Capture the cell that displays the provided text and extract its (X, Y) central coordinate. 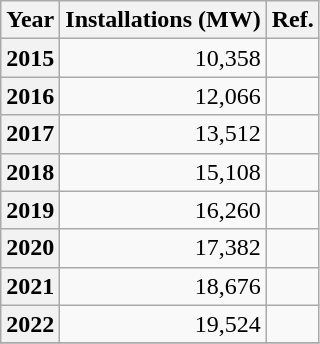
19,524 (163, 324)
Ref. (292, 20)
13,512 (163, 134)
2016 (30, 96)
12,066 (163, 96)
17,382 (163, 248)
Year (30, 20)
16,260 (163, 210)
10,358 (163, 58)
Installations (MW) (163, 20)
2020 (30, 248)
2021 (30, 286)
2015 (30, 58)
2018 (30, 172)
2017 (30, 134)
18,676 (163, 286)
2022 (30, 324)
15,108 (163, 172)
2019 (30, 210)
